Find where the given text appears and provide that cell's center as [x, y] coordinate. 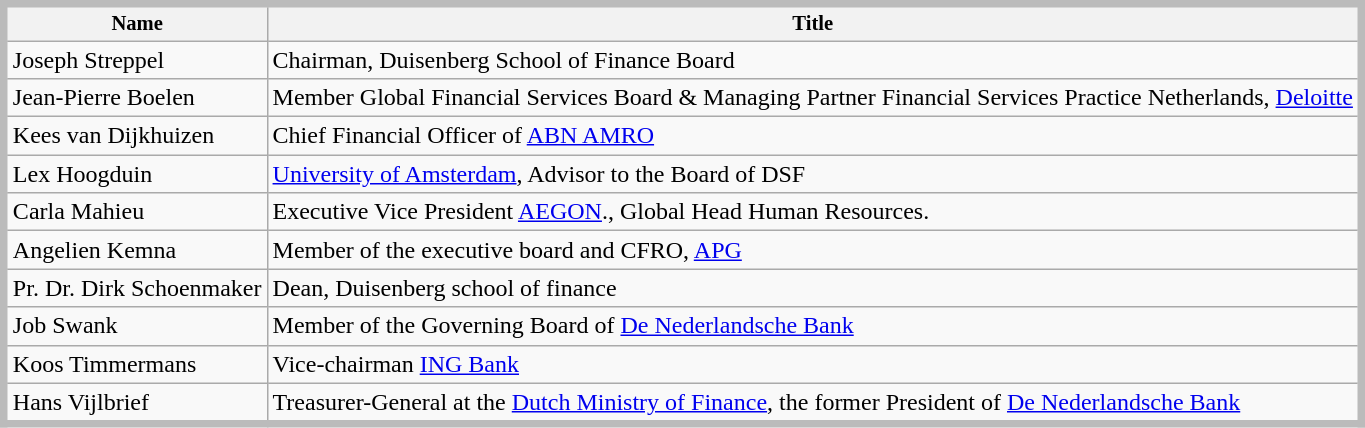
Koos Timmermans [136, 364]
Hans Vijlbrief [136, 404]
Member of the Governing Board of De Nederlandsche Bank [814, 326]
Lex Hoogduin [136, 174]
Executive Vice President AEGON., Global Head Human Resources. [814, 212]
Chief Financial Officer of ABN AMRO [814, 136]
Title [814, 22]
Pr. Dr. Dirk Schoenmaker [136, 288]
Carla Mahieu [136, 212]
Name [136, 22]
Vice-chairman ING Bank [814, 364]
Chairman, Duisenberg School of Finance Board [814, 60]
Angelien Kemna [136, 250]
Job Swank [136, 326]
Member Global Financial Services Board & Managing Partner Financial Services Practice Netherlands, Deloitte [814, 98]
Member of the executive board and CFRO, APG [814, 250]
University of Amsterdam, Advisor to the Board of DSF [814, 174]
Treasurer-General at the Dutch Ministry of Finance, the former President of De Nederlandsche Bank [814, 404]
Jean-Pierre Boelen [136, 98]
Joseph Streppel [136, 60]
Kees van Dijkhuizen [136, 136]
Dean, Duisenberg school of finance [814, 288]
